Find where the given text appears and provide that cell's center as [x, y] coordinate. 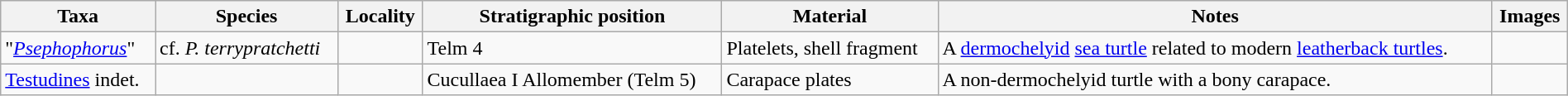
"Psephophorus" [78, 48]
Telm 4 [572, 48]
Taxa [78, 17]
Material [830, 17]
Platelets, shell fragment [830, 48]
Carapace plates [830, 79]
Locality [380, 17]
Cucullaea I Allomember (Telm 5) [572, 79]
Stratigraphic position [572, 17]
cf. P. terrypratchetti [246, 48]
A non-dermochelyid turtle with a bony carapace. [1215, 79]
Images [1530, 17]
Notes [1215, 17]
A dermochelyid sea turtle related to modern leatherback turtles. [1215, 48]
Species [246, 17]
Testudines indet. [78, 79]
